Output the (X, Y) coordinate of the center of the cell containing the given text.  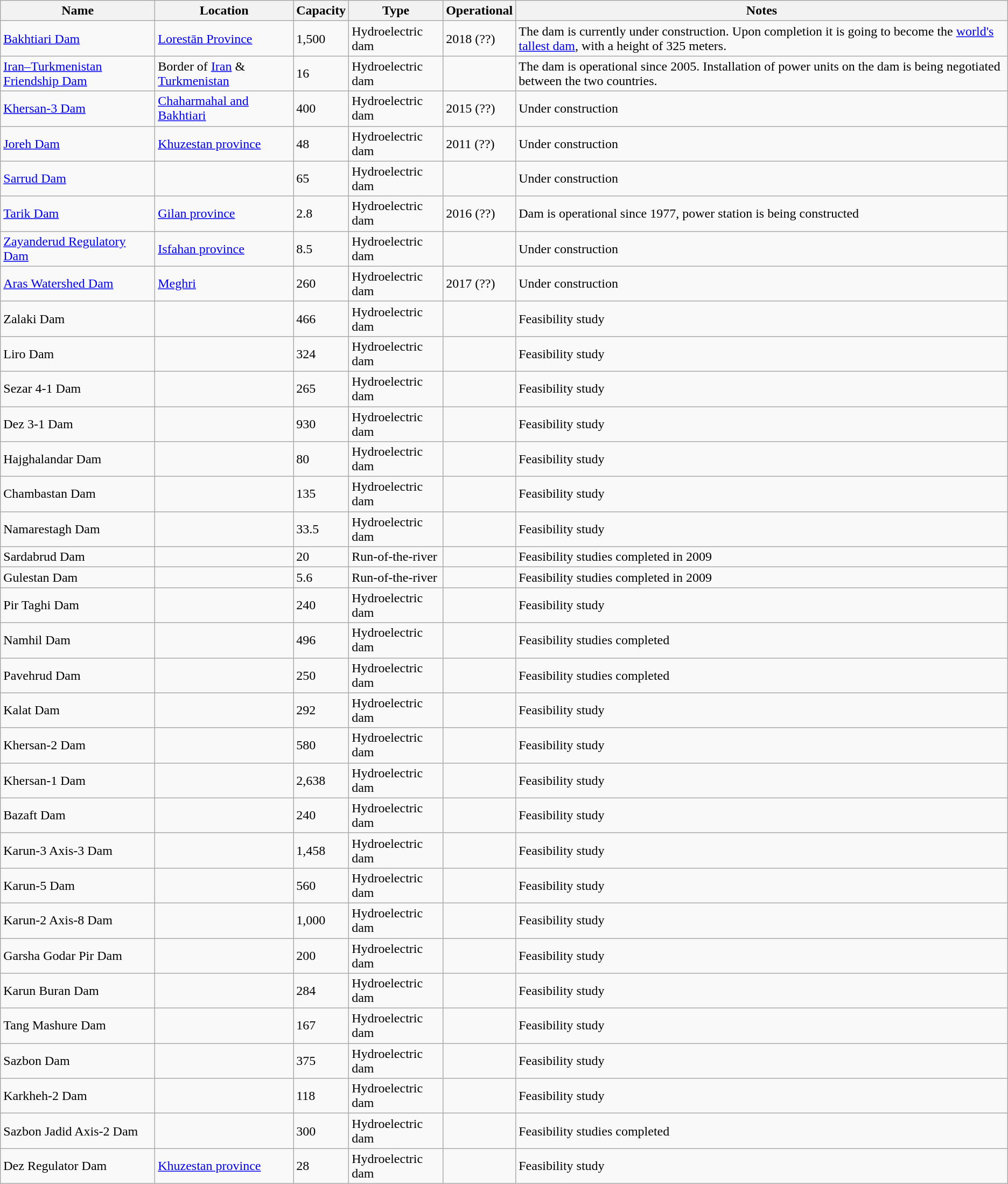
Sazbon Jadid Axis-2 Dam (78, 1131)
Capacity (321, 11)
167 (321, 1026)
292 (321, 710)
The dam is operational since 2005. Installation of power units on the dam is being negotiated between the two countries. (762, 73)
Bazaft Dam (78, 816)
Namhil Dam (78, 640)
Khersan-1 Dam (78, 780)
Karun Buran Dam (78, 991)
2015 (??) (479, 109)
260 (321, 283)
8.5 (321, 249)
28 (321, 1166)
Joreh Dam (78, 143)
5.6 (321, 577)
135 (321, 495)
324 (321, 353)
1,000 (321, 920)
2.8 (321, 213)
Garsha Godar Pir Dam (78, 956)
300 (321, 1131)
2011 (??) (479, 143)
Karun-2 Axis-8 Dam (78, 920)
Aras Watershed Dam (78, 283)
1,458 (321, 850)
Gilan province (224, 213)
Karkheh-2 Dam (78, 1096)
Sazbon Dam (78, 1061)
466 (321, 319)
Pir Taghi Dam (78, 605)
Namarestagh Dam (78, 529)
1,500 (321, 39)
80 (321, 459)
Isfahan province (224, 249)
Sarrud Dam (78, 179)
375 (321, 1061)
Karun-3 Axis-3 Dam (78, 850)
Hajghalandar Dam (78, 459)
2018 (??) (479, 39)
Sezar 4-1 Dam (78, 389)
Location (224, 11)
Operational (479, 11)
Tang Mashure Dam (78, 1026)
Dez Regulator Dam (78, 1166)
Khersan-2 Dam (78, 746)
Zalaki Dam (78, 319)
2,638 (321, 780)
Liro Dam (78, 353)
Zayanderud Regulatory Dam (78, 249)
496 (321, 640)
Lorestān Province (224, 39)
Chambastan Dam (78, 495)
265 (321, 389)
Dam is operational since 1977, power station is being constructed (762, 213)
Dez 3-1 Dam (78, 423)
Type (396, 11)
2017 (??) (479, 283)
16 (321, 73)
Kalat Dam (78, 710)
118 (321, 1096)
930 (321, 423)
20 (321, 557)
2016 (??) (479, 213)
Pavehrud Dam (78, 675)
200 (321, 956)
Border of Iran & Turkmenistan (224, 73)
33.5 (321, 529)
Name (78, 11)
284 (321, 991)
Khersan-3 Dam (78, 109)
Meghri (224, 283)
400 (321, 109)
Tarik Dam (78, 213)
580 (321, 746)
560 (321, 886)
Notes (762, 11)
Chaharmahal and Bakhtiari (224, 109)
Iran–Turkmenistan Friendship Dam (78, 73)
65 (321, 179)
The dam is currently under construction. Upon completion it is going to become the world's tallest dam, with a height of 325 meters. (762, 39)
Karun-5 Dam (78, 886)
Gulestan Dam (78, 577)
Bakhtiari Dam (78, 39)
Sardabrud Dam (78, 557)
250 (321, 675)
48 (321, 143)
